Locate the cell with the specified text and output its [x, y] center coordinate. 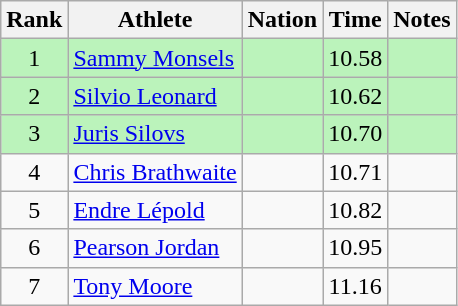
Sammy Monsels [155, 58]
4 [34, 172]
Chris Brathwaite [155, 172]
3 [34, 134]
Tony Moore [155, 286]
Juris Silovs [155, 134]
10.82 [356, 210]
5 [34, 210]
6 [34, 248]
1 [34, 58]
10.70 [356, 134]
Silvio Leonard [155, 96]
10.62 [356, 96]
Endre Lépold [155, 210]
10.95 [356, 248]
11.16 [356, 286]
2 [34, 96]
Rank [34, 20]
10.71 [356, 172]
Pearson Jordan [155, 248]
Notes [422, 20]
10.58 [356, 58]
Nation [282, 20]
Athlete [155, 20]
7 [34, 286]
Time [356, 20]
